Provide the [x, y] coordinate of the cell's center where the given text is located.  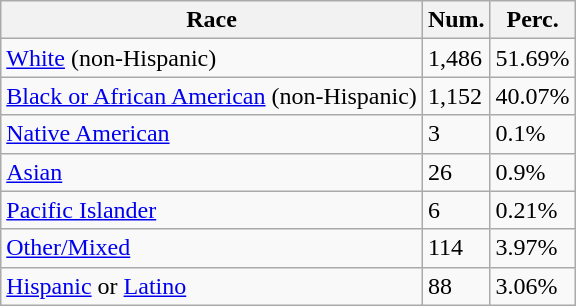
Hispanic or Latino [212, 286]
Other/Mixed [212, 248]
3 [456, 134]
114 [456, 248]
0.21% [532, 210]
Num. [456, 20]
Native American [212, 134]
1,486 [456, 58]
26 [456, 172]
3.97% [532, 248]
Perc. [532, 20]
Pacific Islander [212, 210]
51.69% [532, 58]
1,152 [456, 96]
6 [456, 210]
White (non-Hispanic) [212, 58]
Race [212, 20]
40.07% [532, 96]
3.06% [532, 286]
Black or African American (non-Hispanic) [212, 96]
Asian [212, 172]
0.9% [532, 172]
88 [456, 286]
0.1% [532, 134]
